Return the (x, y) coordinate for the center point of the cell that contains the specified text.  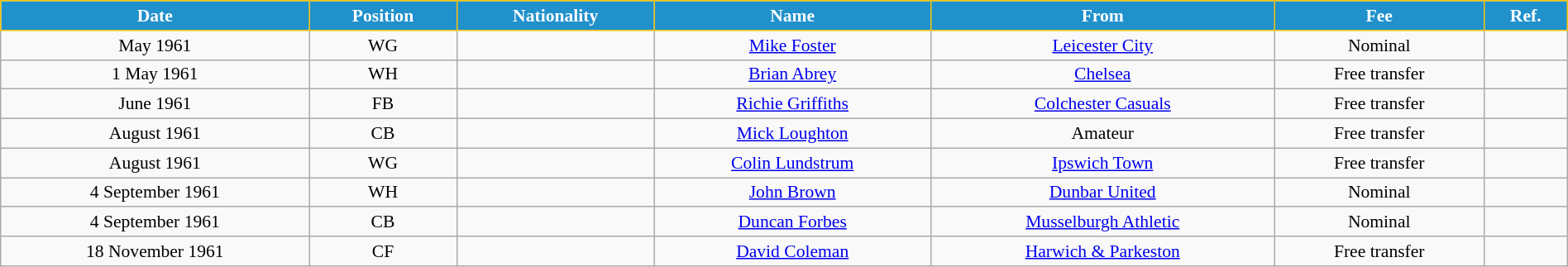
Brian Abrey (792, 74)
David Coleman (792, 251)
Nationality (556, 16)
18 November 1961 (155, 251)
Harwich & Parkeston (1102, 251)
Fee (1379, 16)
Mike Foster (792, 45)
CF (383, 251)
Position (383, 16)
Musselburgh Athletic (1102, 222)
Colchester Casuals (1102, 104)
From (1102, 16)
Date (155, 16)
Ipswich Town (1102, 163)
Mick Loughton (792, 134)
May 1961 (155, 45)
Duncan Forbes (792, 222)
FB (383, 104)
Leicester City (1102, 45)
Amateur (1102, 134)
Richie Griffiths (792, 104)
Dunbar United (1102, 193)
Colin Lundstrum (792, 163)
June 1961 (155, 104)
John Brown (792, 193)
1 May 1961 (155, 74)
Chelsea (1102, 74)
Ref. (1525, 16)
Name (792, 16)
